Output the [X, Y] coordinate of the center of the cell containing the given text.  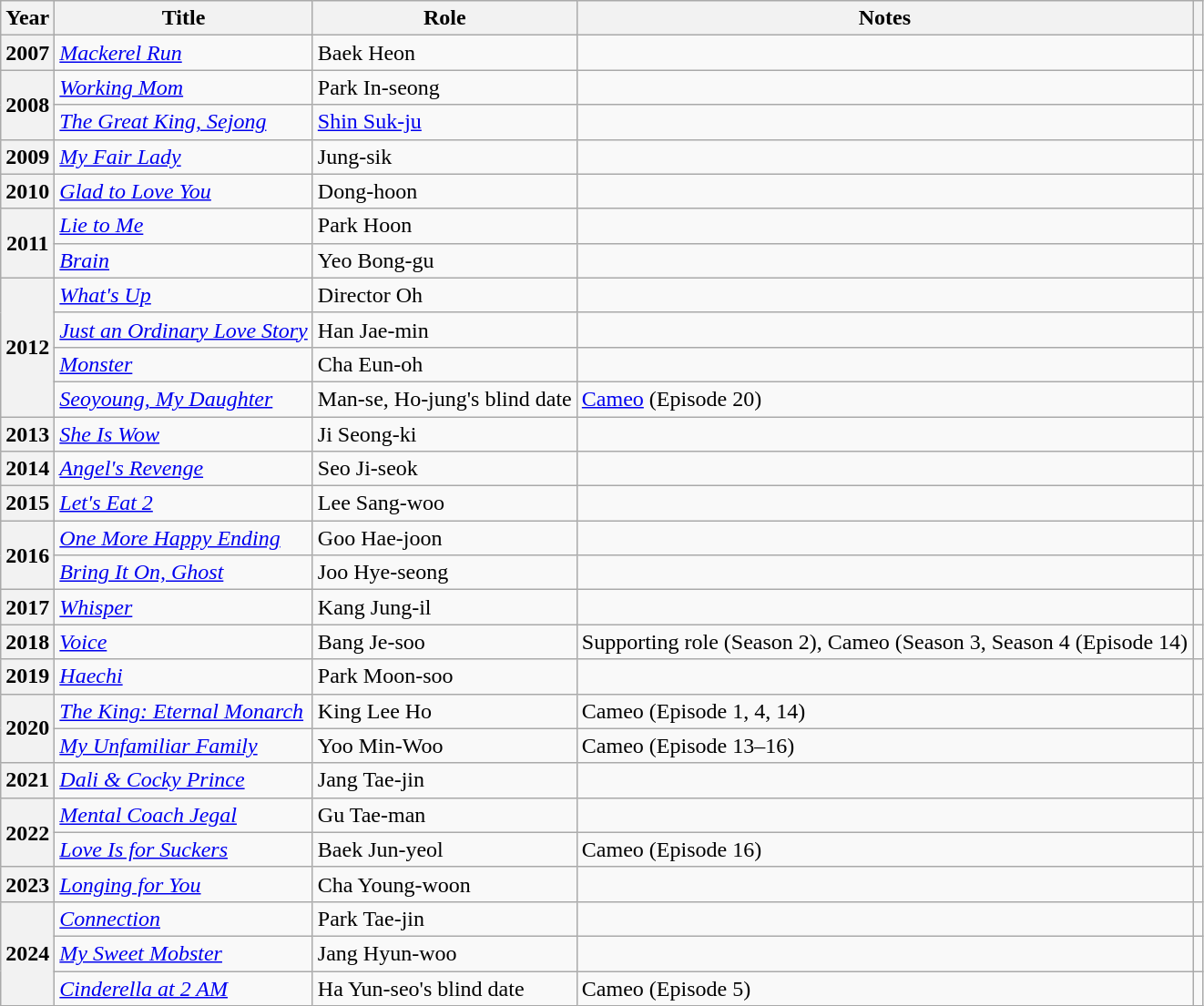
2013 [27, 434]
Mental Coach Jegal [184, 815]
Glad to Love You [184, 191]
Director Oh [444, 295]
Cameo (Episode 1, 4, 14) [884, 711]
The King: Eternal Monarch [184, 711]
Connection [184, 919]
Ji Seong-ki [444, 434]
What's Up [184, 295]
Role [444, 18]
2018 [27, 642]
Seo Ji-seok [444, 469]
Haechi [184, 676]
Baek Jun-yeol [444, 849]
My Fair Lady [184, 157]
2021 [27, 780]
2011 [27, 243]
2023 [27, 884]
The Great King, Sejong [184, 122]
Jang Tae-jin [444, 780]
Joo Hye-seong [444, 573]
Monster [184, 364]
Seoyoung, My Daughter [184, 399]
Lie to Me [184, 226]
One More Happy Ending [184, 538]
Han Jae-min [444, 330]
Shin Suk-ju [444, 122]
Kang Jung-il [444, 607]
Yeo Bong-gu [444, 260]
2020 [27, 728]
Jung-sik [444, 157]
2016 [27, 555]
Angel's Revenge [184, 469]
Title [184, 18]
Bring It On, Ghost [184, 573]
Cha Eun-oh [444, 364]
Baek Heon [444, 53]
Gu Tae-man [444, 815]
Park In-seong [444, 87]
2015 [27, 503]
Longing for You [184, 884]
Dali & Cocky Prince [184, 780]
Man-se, Ho-jung's blind date [444, 399]
Lee Sang-woo [444, 503]
2009 [27, 157]
Supporting role (Season 2), Cameo (Season 3, Season 4 (Episode 14) [884, 642]
Cinderella at 2 AM [184, 988]
2010 [27, 191]
Mackerel Run [184, 53]
Cameo (Episode 5) [884, 988]
My Sweet Mobster [184, 953]
Dong-hoon [444, 191]
2012 [27, 347]
Cameo (Episode 20) [884, 399]
Year [27, 18]
Whisper [184, 607]
Voice [184, 642]
Park Tae-jin [444, 919]
Goo Hae-joon [444, 538]
2022 [27, 832]
Cameo (Episode 13–16) [884, 746]
Brain [184, 260]
Love Is for Suckers [184, 849]
My Unfamiliar Family [184, 746]
Ha Yun-seo's blind date [444, 988]
Park Moon-soo [444, 676]
Working Mom [184, 87]
Cameo (Episode 16) [884, 849]
She Is Wow [184, 434]
2017 [27, 607]
Let's Eat 2 [184, 503]
2019 [27, 676]
2007 [27, 53]
2014 [27, 469]
Cha Young-woon [444, 884]
Jang Hyun-woo [444, 953]
Bang Je-soo [444, 642]
Just an Ordinary Love Story [184, 330]
Yoo Min-Woo [444, 746]
Notes [884, 18]
2024 [27, 953]
King Lee Ho [444, 711]
Park Hoon [444, 226]
2008 [27, 105]
